Return the [x, y] coordinate for the center point of the cell that contains the specified text.  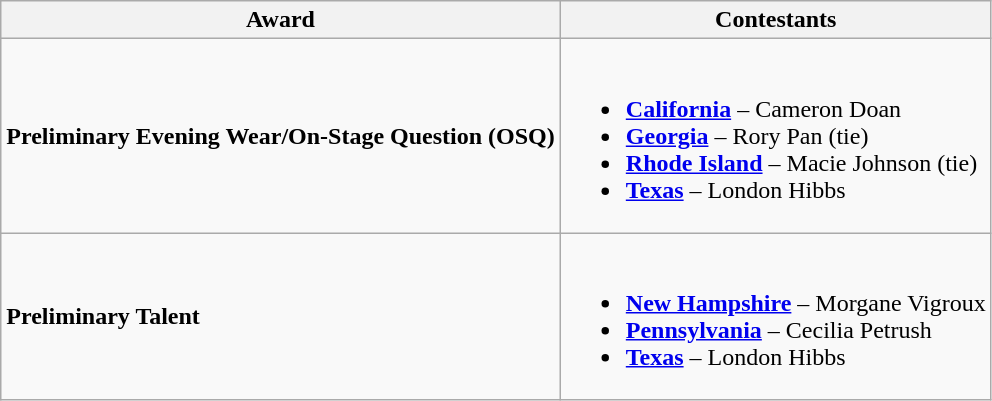
New Hampshire – Morgane Vigroux Pennsylvania – Cecilia Petrush Texas – London Hibbs [776, 316]
Preliminary Evening Wear/On-Stage Question (OSQ) [281, 136]
California – Cameron Doan Georgia – Rory Pan (tie) Rhode Island – Macie Johnson (tie) Texas – London Hibbs [776, 136]
Award [281, 20]
Preliminary Talent [281, 316]
Contestants [776, 20]
